Locate the cell with the specified text and output its [x, y] center coordinate. 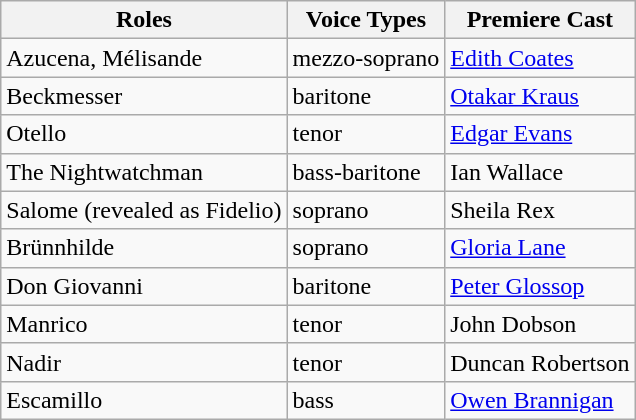
John Dobson [540, 324]
mezzo-soprano [366, 58]
Beckmesser [144, 96]
bass-baritone [366, 172]
bass [366, 400]
The Nightwatchman [144, 172]
Don Giovanni [144, 286]
Owen Brannigan [540, 400]
Sheila Rex [540, 210]
Manrico [144, 324]
Escamillo [144, 400]
Premiere Cast [540, 20]
Duncan Robertson [540, 362]
Azucena, Mélisande [144, 58]
Gloria Lane [540, 248]
Brünnhilde [144, 248]
Salome (revealed as Fidelio) [144, 210]
Voice Types [366, 20]
Edgar Evans [540, 134]
Edith Coates [540, 58]
Roles [144, 20]
Ian Wallace [540, 172]
Otello [144, 134]
Peter Glossop [540, 286]
Nadir [144, 362]
Otakar Kraus [540, 96]
